Detect which cell encompasses the target text, then output its [x, y] center coordinate. 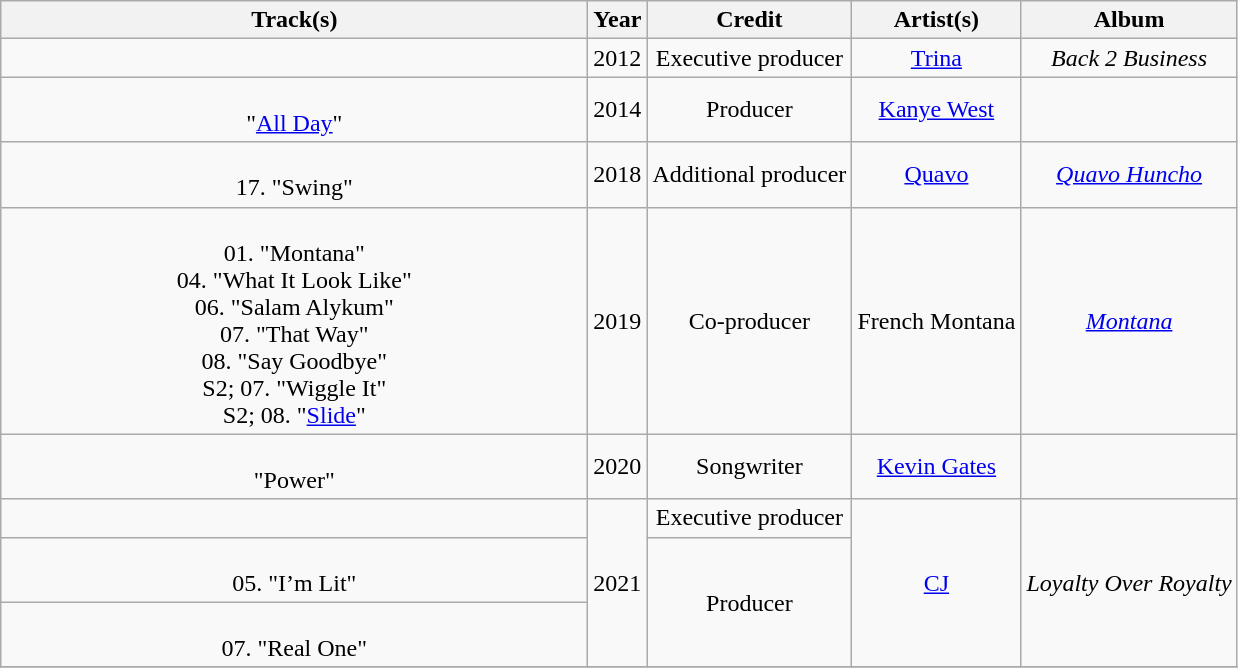
2021 [618, 583]
2012 [618, 58]
2018 [618, 174]
Additional producer [750, 174]
"Power" [294, 466]
French Montana [936, 320]
Year [618, 20]
Quavo Huncho [1129, 174]
Trina [936, 58]
Songwriter [750, 466]
Kevin Gates [936, 466]
05. "I’m Lit" [294, 570]
Track(s) [294, 20]
Loyalty Over Royalty [1129, 583]
17. "Swing" [294, 174]
CJ [936, 583]
Co-producer [750, 320]
Credit [750, 20]
2020 [618, 466]
2019 [618, 320]
Artist(s) [936, 20]
Montana [1129, 320]
Quavo [936, 174]
2014 [618, 110]
"All Day" [294, 110]
Back 2 Business [1129, 58]
07. "Real One" [294, 634]
Album [1129, 20]
01. "Montana" 04. "What It Look Like" 06. "Salam Alykum" 07. "That Way" 08. "Say Goodbye" S2; 07. "Wiggle It" S2; 08. "Slide" [294, 320]
Kanye West [936, 110]
